For the text-containing cell, return its midpoint in (x, y) coordinate format. 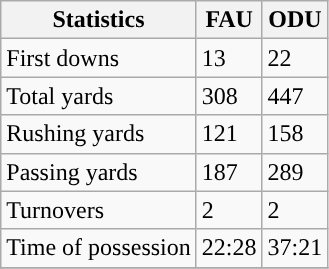
ODU (295, 20)
289 (295, 172)
158 (295, 134)
Rushing yards (99, 134)
FAU (229, 20)
22 (295, 58)
Time of possession (99, 248)
Total yards (99, 96)
First downs (99, 58)
187 (229, 172)
Turnovers (99, 210)
13 (229, 58)
308 (229, 96)
37:21 (295, 248)
447 (295, 96)
Statistics (99, 20)
22:28 (229, 248)
Passing yards (99, 172)
121 (229, 134)
